Locate the cell with the specified text and output its (x, y) center coordinate. 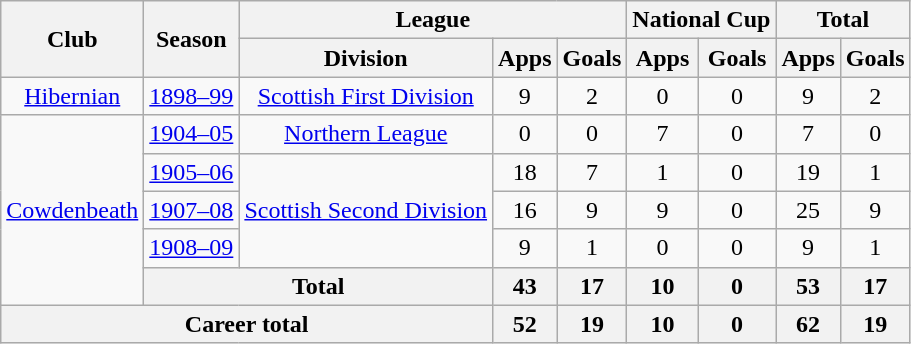
43 (525, 286)
52 (525, 324)
16 (525, 210)
Club (72, 39)
Career total (247, 324)
Season (192, 39)
18 (525, 172)
1898–99 (192, 96)
League (433, 20)
1905–06 (192, 172)
53 (808, 286)
1907–08 (192, 210)
25 (808, 210)
1908–09 (192, 248)
Hibernian (72, 96)
1904–05 (192, 134)
Division (366, 58)
Cowdenbeath (72, 210)
Scottish First Division (366, 96)
62 (808, 324)
Northern League (366, 134)
National Cup (702, 20)
Scottish Second Division (366, 210)
